Output the [x, y] coordinate of the center of the cell containing the given text.  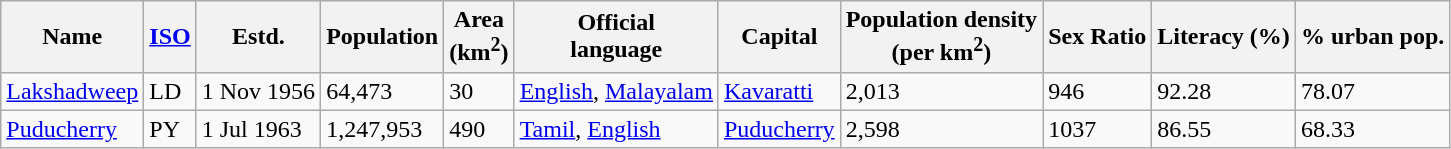
1 Nov 1956 [258, 91]
30 [479, 91]
Population density(per km2) [941, 37]
Kavaratti [779, 91]
Tamil, English [616, 129]
English, Malayalam [616, 91]
Sex Ratio [1098, 37]
490 [479, 129]
Capital [779, 37]
1 Jul 1963 [258, 129]
92.28 [1224, 91]
946 [1098, 91]
Literacy (%) [1224, 37]
Estd. [258, 37]
ISO [170, 37]
86.55 [1224, 129]
LD [170, 91]
Lakshadweep [72, 91]
Name [72, 37]
68.33 [1372, 129]
Area(km2) [479, 37]
78.07 [1372, 91]
1,247,953 [382, 129]
64,473 [382, 91]
2,013 [941, 91]
2,598 [941, 129]
Population [382, 37]
Officiallanguage [616, 37]
1037 [1098, 129]
% urban pop. [1372, 37]
PY [170, 129]
